Scan for the cell matching the given text and deliver its [x, y] coordinate at center. 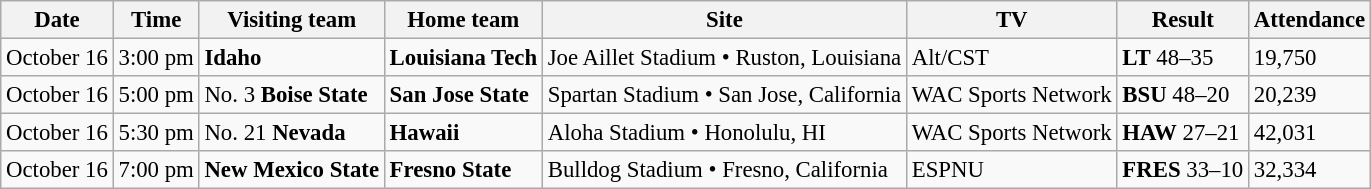
5:30 pm [156, 133]
19,750 [1310, 58]
Site [724, 20]
Attendance [1310, 20]
7:00 pm [156, 170]
Date [57, 20]
LT 48–35 [1182, 58]
20,239 [1310, 95]
Louisiana Tech [463, 58]
Aloha Stadium • Honolulu, HI [724, 133]
TV [1012, 20]
Spartan Stadium • San Jose, California [724, 95]
FRES 33–10 [1182, 170]
32,334 [1310, 170]
HAW 27–21 [1182, 133]
No. 21 Nevada [292, 133]
Time [156, 20]
3:00 pm [156, 58]
San Jose State [463, 95]
ESPNU [1012, 170]
Idaho [292, 58]
Alt/CST [1012, 58]
Bulldog Stadium • Fresno, California [724, 170]
Fresno State [463, 170]
Home team [463, 20]
5:00 pm [156, 95]
Hawaii [463, 133]
BSU 48–20 [1182, 95]
New Mexico State [292, 170]
Joe Aillet Stadium • Ruston, Louisiana [724, 58]
Result [1182, 20]
No. 3 Boise State [292, 95]
42,031 [1310, 133]
Visiting team [292, 20]
